Extract the (x, y) coordinate from the center of the cell holding the provided text.  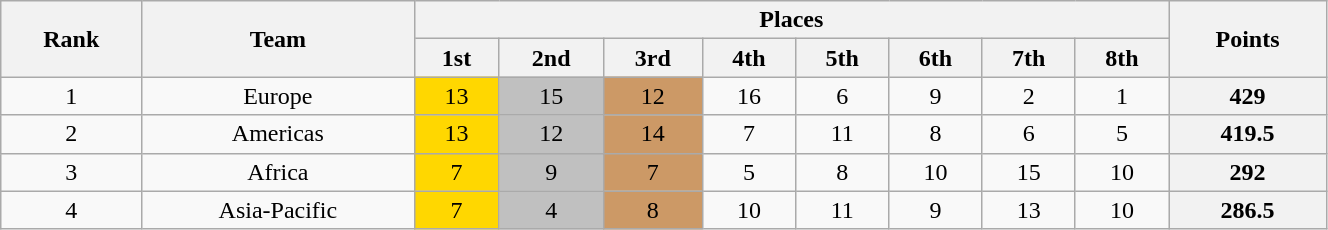
8th (1122, 58)
3rd (652, 58)
286.5 (1248, 210)
7th (1028, 58)
1st (456, 58)
Asia-Pacific (278, 210)
3 (72, 172)
Team (278, 39)
5th (842, 58)
6th (936, 58)
4th (748, 58)
292 (1248, 172)
16 (748, 96)
Europe (278, 96)
Americas (278, 134)
Places (792, 20)
419.5 (1248, 134)
2nd (552, 58)
Rank (72, 39)
Africa (278, 172)
Points (1248, 39)
429 (1248, 96)
14 (652, 134)
